Determine the [x, y] coordinate at the center of the cell enclosing the given text.  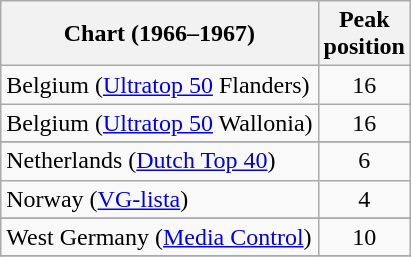
10 [364, 237]
Peakposition [364, 34]
Belgium (Ultratop 50 Flanders) [160, 85]
Netherlands (Dutch Top 40) [160, 161]
6 [364, 161]
West Germany (Media Control) [160, 237]
4 [364, 199]
Chart (1966–1967) [160, 34]
Norway (VG-lista) [160, 199]
Belgium (Ultratop 50 Wallonia) [160, 123]
